Capture the cell that displays the provided text and extract its [X, Y] central coordinate. 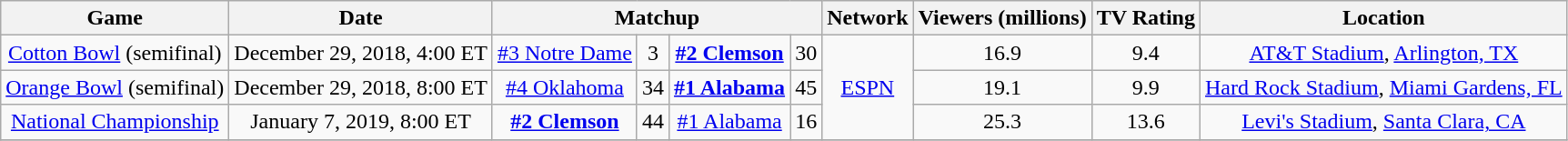
44 [653, 122]
16 [806, 122]
TV Rating [1146, 18]
AT&T Stadium, Arlington, TX [1384, 53]
19.1 [1002, 87]
December 29, 2018, 4:00 ET [361, 53]
3 [653, 53]
25.3 [1002, 122]
34 [653, 87]
9.9 [1146, 87]
16.9 [1002, 53]
December 29, 2018, 8:00 ET [361, 87]
Cotton Bowl (semifinal) [115, 53]
Hard Rock Stadium, Miami Gardens, FL [1384, 87]
Game [115, 18]
30 [806, 53]
Location [1384, 18]
Orange Bowl (semifinal) [115, 87]
45 [806, 87]
Network [868, 18]
13.6 [1146, 122]
National Championship [115, 122]
Matchup [657, 18]
Levi's Stadium, Santa Clara, CA [1384, 122]
ESPN [868, 87]
9.4 [1146, 53]
Viewers (millions) [1002, 18]
January 7, 2019, 8:00 ET [361, 122]
#3 Notre Dame [564, 53]
Date [361, 18]
#4 Oklahoma [564, 87]
